Identify which cell holds the provided text, then report its [X, Y] central coordinate. 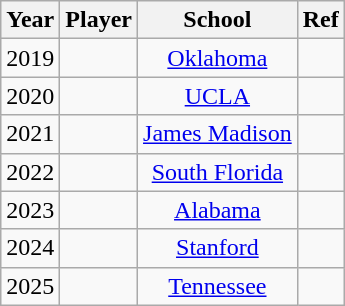
James Madison [218, 134]
Player [99, 20]
UCLA [218, 96]
South Florida [218, 172]
2019 [30, 58]
Oklahoma [218, 58]
2021 [30, 134]
School [218, 20]
2024 [30, 248]
2022 [30, 172]
Tennessee [218, 286]
2020 [30, 96]
Stanford [218, 248]
Alabama [218, 210]
Year [30, 20]
2023 [30, 210]
Ref [320, 20]
2025 [30, 286]
